For the text-containing cell, return its midpoint in (x, y) coordinate format. 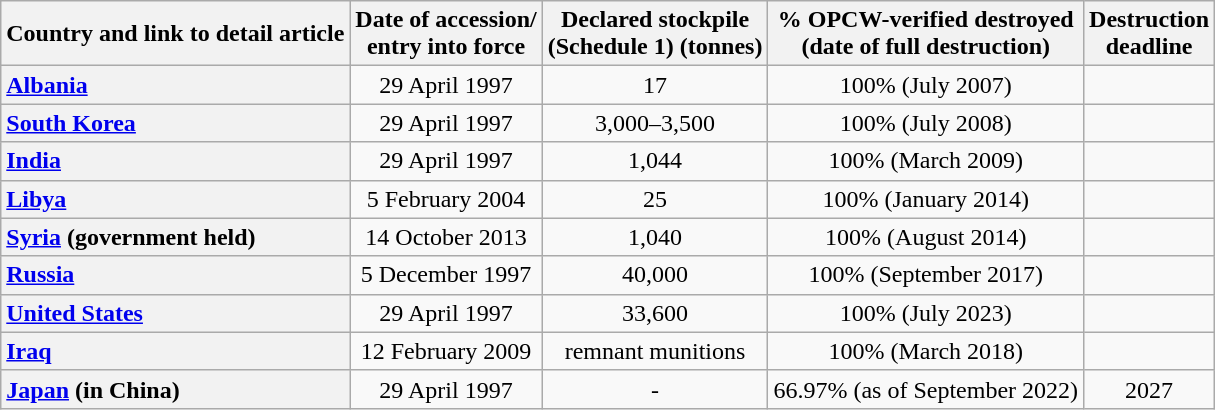
1,044 (655, 161)
12 February 2009 (446, 351)
Declared stockpile (Schedule 1) (tonnes) (655, 34)
Libya (176, 199)
India (176, 161)
% OPCW-verified destroyed (date of full destruction) (926, 34)
Iraq (176, 351)
3,000–3,500 (655, 123)
40,000 (655, 275)
66.97% (as of September 2022) (926, 389)
100% (January 2014) (926, 199)
5 December 1997 (446, 275)
100% (July 2008) (926, 123)
100% (July 2023) (926, 313)
remnant munitions (655, 351)
Destruction deadline (1150, 34)
2027 (1150, 389)
100% (August 2014) (926, 237)
17 (655, 85)
1,040 (655, 237)
Japan (in China) (176, 389)
- (655, 389)
Syria (government held) (176, 237)
100% (September 2017) (926, 275)
Russia (176, 275)
100% (March 2018) (926, 351)
Country and link to detail article (176, 34)
25 (655, 199)
100% (July 2007) (926, 85)
14 October 2013 (446, 237)
33,600 (655, 313)
Date of accession/entry into force (446, 34)
100% (March 2009) (926, 161)
5 February 2004 (446, 199)
United States (176, 313)
Albania (176, 85)
South Korea (176, 123)
